Determine the [x, y] coordinate at the center of the cell enclosing the given text.  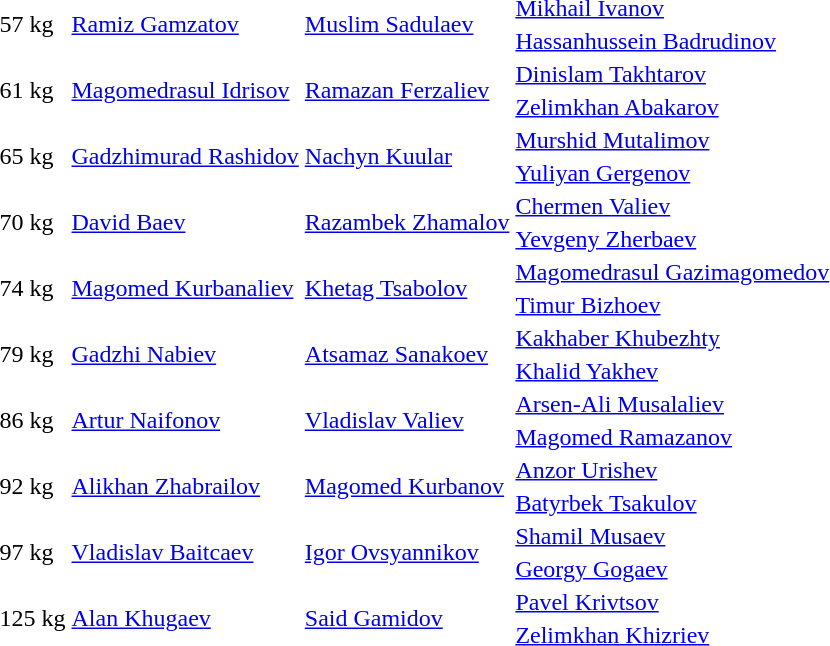
Nachyn Kuular [407, 156]
David Baev [185, 222]
Vladislav Valiev [407, 420]
Magomed Kurbanaliev [185, 288]
Razambek Zhamalov [407, 222]
Artur Naifonov [185, 420]
Khetag Tsabolov [407, 288]
Alikhan Zhabrailov [185, 486]
Atsamaz Sanakoev [407, 354]
Vladislav Baitcaev [185, 552]
Gadzhi Nabiev [185, 354]
Ramazan Ferzaliev [407, 90]
Magomedrasul Idrisov [185, 90]
Magomed Kurbanov [407, 486]
Igor Ovsyannikov [407, 552]
Gadzhimurad Rashidov [185, 156]
